Return the [X, Y] coordinate for the center point of the cell that contains the specified text.  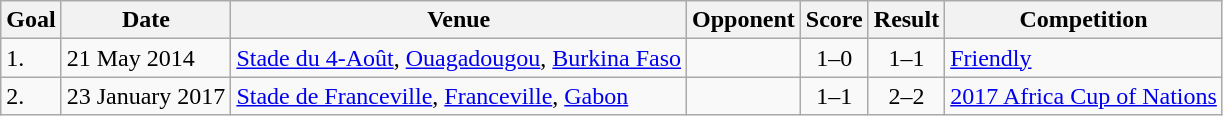
Score [834, 20]
2–2 [906, 96]
Opponent [744, 20]
23 January 2017 [146, 96]
Stade du 4-Août, Ouagadougou, Burkina Faso [459, 58]
Date [146, 20]
Result [906, 20]
Goal [31, 20]
Friendly [1084, 58]
2017 Africa Cup of Nations [1084, 96]
21 May 2014 [146, 58]
Venue [459, 20]
1. [31, 58]
Stade de Franceville, Franceville, Gabon [459, 96]
1–0 [834, 58]
Competition [1084, 20]
2. [31, 96]
